For the text-containing cell, return its midpoint in (x, y) coordinate format. 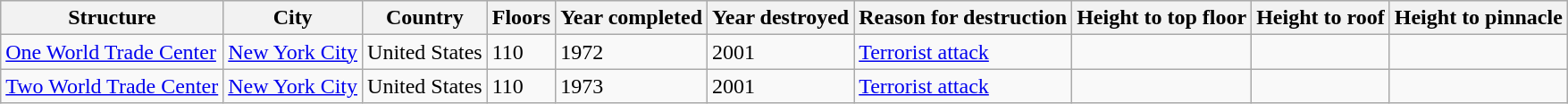
One World Trade Center (113, 52)
Year destroyed (781, 18)
1972 (632, 52)
Year completed (632, 18)
Height to roof (1321, 18)
Reason for destruction (963, 18)
Country (425, 18)
Height to pinnacle (1478, 18)
Height to top floor (1161, 18)
Floors (521, 18)
City (293, 18)
1973 (632, 86)
Structure (113, 18)
Two World Trade Center (113, 86)
